For the text-containing cell, return its midpoint in (x, y) coordinate format. 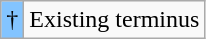
Existing terminus (114, 20)
† (12, 20)
